Identify which cell holds the provided text, then report its (X, Y) central coordinate. 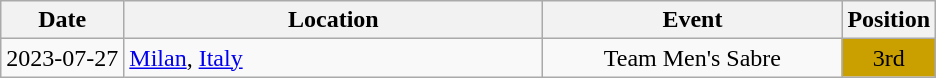
Date (62, 20)
3rd (889, 58)
Team Men's Sabre (692, 58)
Event (692, 20)
Position (889, 20)
Location (334, 20)
Milan, Italy (334, 58)
2023-07-27 (62, 58)
